Scan for the cell matching the given text and deliver its (X, Y) coordinate at center. 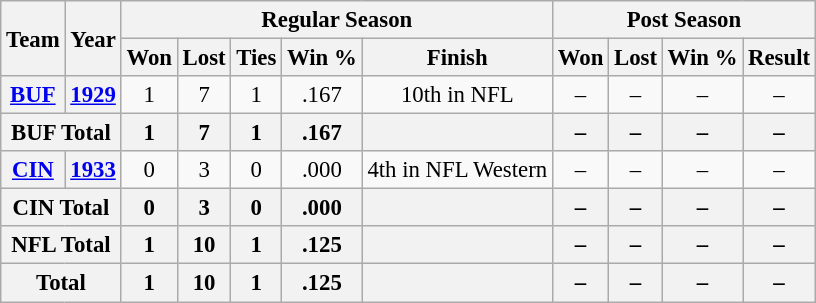
Team (33, 38)
NFL Total (61, 245)
Year (93, 38)
1933 (93, 170)
1929 (93, 95)
Total (61, 283)
CIN (33, 170)
Regular Season (336, 20)
4th in NFL Western (457, 170)
Ties (256, 58)
BUF Total (61, 133)
BUF (33, 95)
CIN Total (61, 208)
Post Season (684, 20)
10th in NFL (457, 95)
Result (780, 58)
Finish (457, 58)
